Capture the cell that displays the provided text and extract its [X, Y] central coordinate. 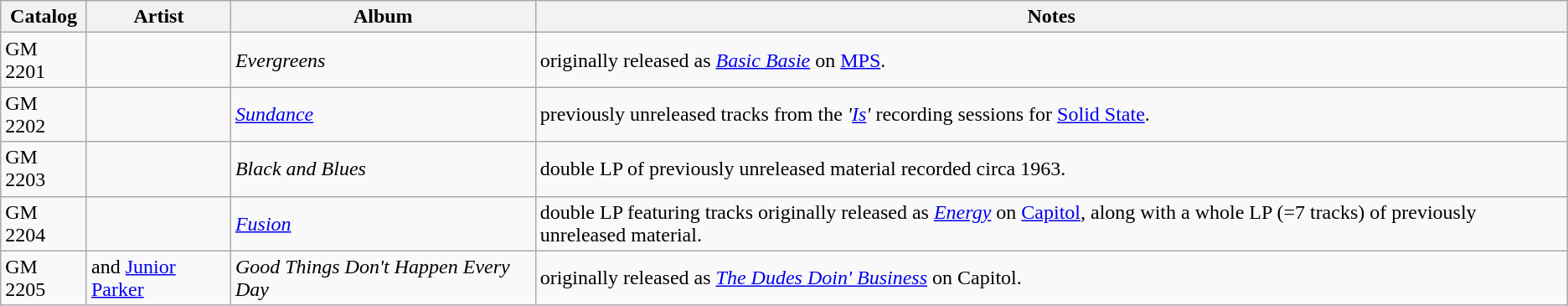
Good Things Don't Happen Every Day [383, 278]
Notes [1051, 17]
double LP of previously unreleased material recorded circa 1963. [1051, 169]
originally released as Basic Basie on MPS. [1051, 60]
Black and Blues [383, 169]
double LP featuring tracks originally released as Energy on Capitol, along with a whole LP (=7 tracks) of previously unreleased material. [1051, 223]
Artist [158, 17]
Evergreens [383, 60]
GM 2202 [44, 114]
Fusion [383, 223]
previously unreleased tracks from the 'Is' recording sessions for Solid State. [1051, 114]
Sundance [383, 114]
Album [383, 17]
and Junior Parker [158, 278]
originally released as The Dudes Doin' Business on Capitol. [1051, 278]
GM 2201 [44, 60]
GM 2204 [44, 223]
GM 2203 [44, 169]
Catalog [44, 17]
GM 2205 [44, 278]
